Return the [x, y] coordinate for the center point of the cell that contains the specified text.  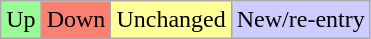
New/re-entry [300, 20]
Up [21, 20]
Unchanged [171, 20]
Down [76, 20]
